Pinpoint the cell where the given text exists, returning its [X, Y] midpoint coordinate. 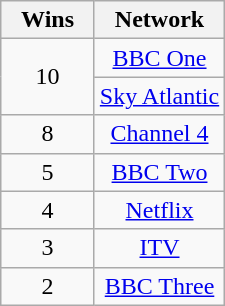
2 [48, 286]
Netflix [159, 210]
4 [48, 210]
BBC Two [159, 172]
3 [48, 248]
BBC Three [159, 286]
Wins [48, 20]
ITV [159, 248]
Sky Atlantic [159, 96]
Channel 4 [159, 134]
5 [48, 172]
BBC One [159, 58]
Network [159, 20]
8 [48, 134]
10 [48, 77]
